Search for the cell housing the specified text and yield its [X, Y] center coordinate. 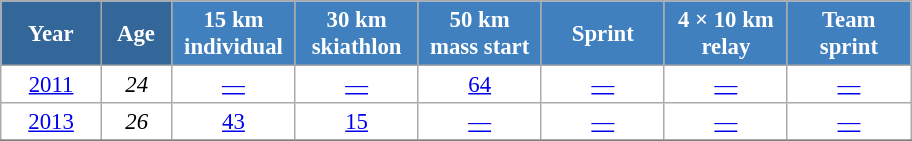
2013 [52, 122]
30 km skiathlon [356, 34]
26 [136, 122]
50 km mass start [480, 34]
4 × 10 km relay [726, 34]
15 km individual [234, 34]
43 [234, 122]
Year [52, 34]
15 [356, 122]
Sprint [602, 34]
64 [480, 85]
24 [136, 85]
Team sprint [848, 34]
2011 [52, 85]
Age [136, 34]
